From the cell containing the given text, extract its center point as [x, y] coordinate. 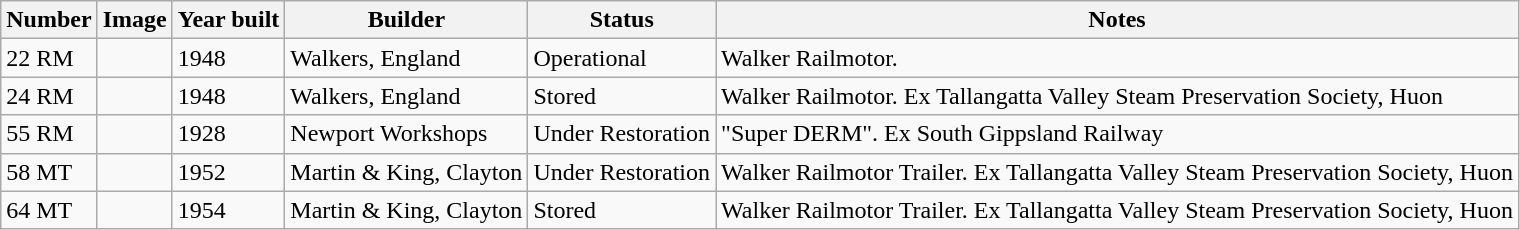
24 RM [49, 96]
1954 [228, 210]
Walker Railmotor. [1118, 58]
55 RM [49, 134]
Image [134, 20]
"Super DERM". Ex South Gippsland Railway [1118, 134]
Builder [406, 20]
64 MT [49, 210]
Operational [622, 58]
58 MT [49, 172]
Notes [1118, 20]
Newport Workshops [406, 134]
Number [49, 20]
1928 [228, 134]
Year built [228, 20]
Status [622, 20]
22 RM [49, 58]
Walker Railmotor. Ex Tallangatta Valley Steam Preservation Society, Huon [1118, 96]
1952 [228, 172]
